Locate the cell with the specified text and output its [x, y] center coordinate. 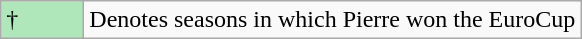
† [42, 20]
Denotes seasons in which Pierre won the EuroCup [332, 20]
